For the text-containing cell, return its midpoint in (x, y) coordinate format. 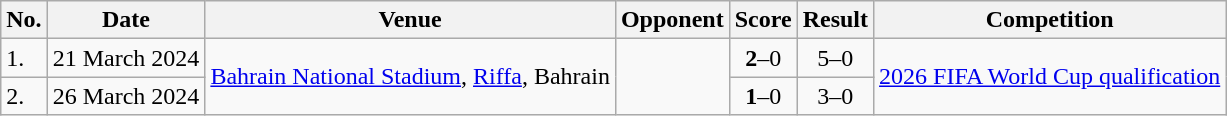
Opponent (672, 20)
26 March 2024 (126, 96)
Venue (410, 20)
Result (835, 20)
Score (763, 20)
Bahrain National Stadium, Riffa, Bahrain (410, 77)
5–0 (835, 58)
Date (126, 20)
2026 FIFA World Cup qualification (1050, 77)
Competition (1050, 20)
21 March 2024 (126, 58)
No. (24, 20)
1–0 (763, 96)
1. (24, 58)
2–0 (763, 58)
2. (24, 96)
3–0 (835, 96)
